Determine the [X, Y] coordinate at the center of the cell enclosing the given text.  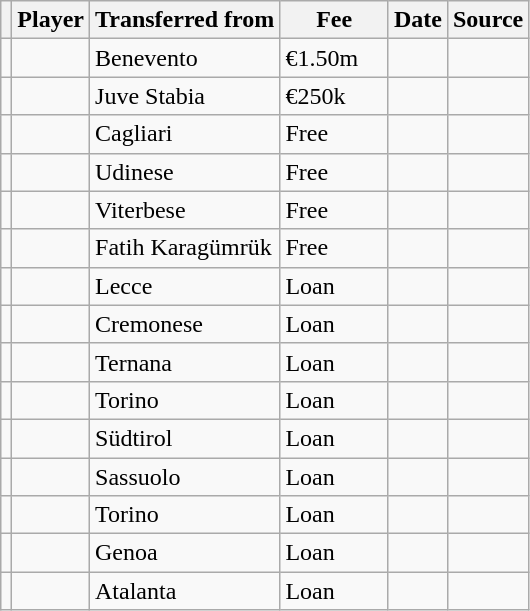
Udinese [185, 172]
Cremonese [185, 324]
€1.50m [334, 58]
Player [51, 20]
Date [418, 20]
€250k [334, 96]
Lecce [185, 286]
Ternana [185, 362]
Sassuolo [185, 477]
Fee [334, 20]
Atalanta [185, 591]
Fatih Karagümrük [185, 248]
Südtirol [185, 438]
Benevento [185, 58]
Source [488, 20]
Viterbese [185, 210]
Transferred from [185, 20]
Juve Stabia [185, 96]
Cagliari [185, 134]
Genoa [185, 553]
